Pinpoint the cell where the given text exists, returning its [X, Y] midpoint coordinate. 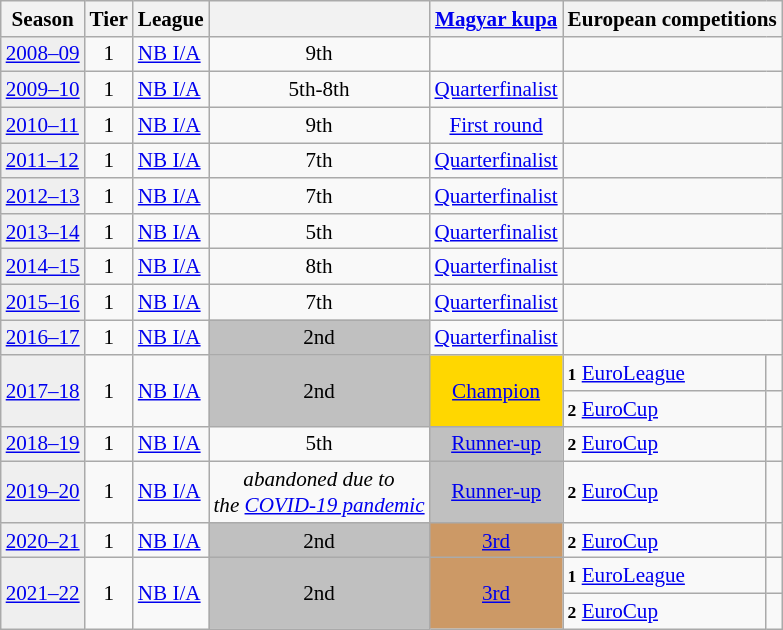
8th [318, 266]
2011–12 [43, 160]
2020–21 [43, 540]
2010–11 [43, 124]
abandoned due tothe COVID-19 pandemic [318, 492]
Season [43, 18]
2016–17 [43, 338]
2019–20 [43, 492]
2013–14 [43, 230]
League [171, 18]
2021–22 [43, 594]
2012–13 [43, 196]
2018–19 [43, 444]
European competitions [672, 18]
2014–15 [43, 266]
2017–18 [43, 390]
2009–10 [43, 90]
5th-8th [318, 90]
Tier [109, 18]
2015–16 [43, 302]
First round [496, 124]
2008–09 [43, 54]
Champion [496, 390]
Magyar kupa [496, 18]
